Capture the cell that displays the provided text and extract its (X, Y) central coordinate. 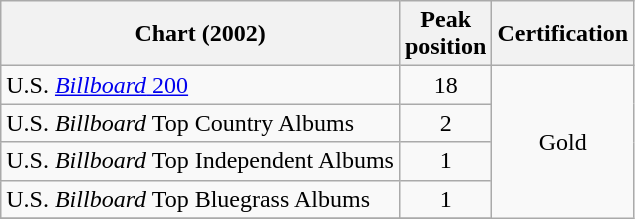
Certification (563, 34)
Chart (2002) (200, 34)
Peakposition (445, 34)
U.S. Billboard Top Bluegrass Albums (200, 199)
18 (445, 85)
U.S. Billboard Top Country Albums (200, 123)
U.S. Billboard 200 (200, 85)
2 (445, 123)
Gold (563, 142)
U.S. Billboard Top Independent Albums (200, 161)
